Extract the (X, Y) coordinate from the center of the cell holding the provided text.  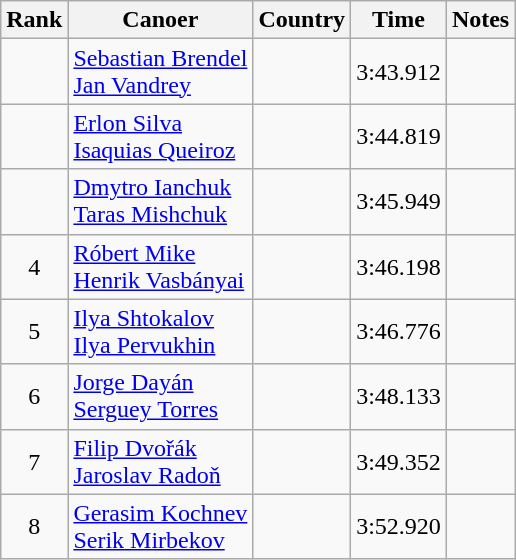
3:52.920 (399, 526)
7 (34, 462)
3:46.776 (399, 332)
Sebastian BrendelJan Vandrey (160, 72)
3:48.133 (399, 396)
Country (302, 20)
Dmytro IanchukTaras Mishchuk (160, 202)
3:43.912 (399, 72)
Canoer (160, 20)
Notes (480, 20)
Gerasim KochnevSerik Mirbekov (160, 526)
3:49.352 (399, 462)
Filip DvořákJaroslav Radoň (160, 462)
8 (34, 526)
Jorge DayánSerguey Torres (160, 396)
3:46.198 (399, 266)
Róbert MikeHenrik Vasbányai (160, 266)
6 (34, 396)
3:44.819 (399, 136)
3:45.949 (399, 202)
4 (34, 266)
Rank (34, 20)
5 (34, 332)
Time (399, 20)
Ilya ShtokalovIlya Pervukhin (160, 332)
Erlon SilvaIsaquias Queiroz (160, 136)
